Determine the [X, Y] coordinate at the center of the cell enclosing the given text.  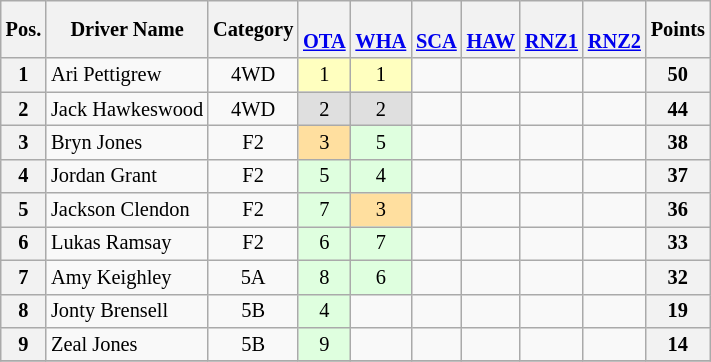
Jackson Clendon [127, 210]
14 [678, 344]
RNZ1 [552, 29]
SCA [436, 29]
5A [253, 277]
Jordan Grant [127, 176]
38 [678, 142]
Jack Hawkeswood [127, 109]
Zeal Jones [127, 344]
WHA [382, 29]
Lukas Ramsay [127, 243]
Driver Name [127, 29]
Jonty Brensell [127, 311]
37 [678, 176]
32 [678, 277]
33 [678, 243]
44 [678, 109]
RNZ2 [614, 29]
36 [678, 210]
Points [678, 29]
Amy Keighley [127, 277]
HAW [491, 29]
Category [253, 29]
19 [678, 311]
OTA [324, 29]
Ari Pettigrew [127, 75]
Pos. [24, 29]
50 [678, 75]
Bryn Jones [127, 142]
